Determine the [x, y] coordinate at the center of the cell enclosing the given text.  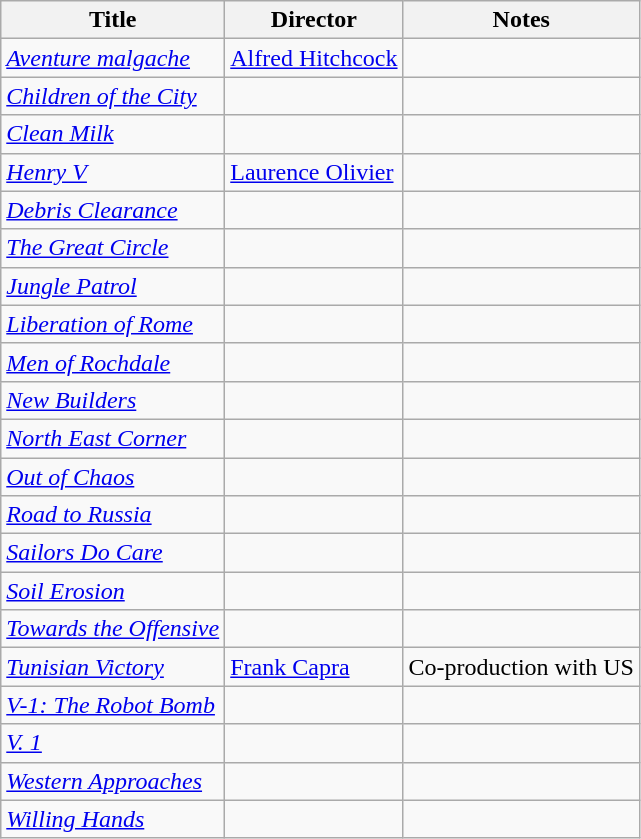
Debris Clearance [113, 210]
V. 1 [113, 743]
Frank Capra [314, 667]
North East Corner [113, 438]
Tunisian Victory [113, 667]
The Great Circle [113, 248]
Out of Chaos [113, 477]
Sailors Do Care [113, 553]
Notes [521, 20]
V-1: The Robot Bomb [113, 705]
Alfred Hitchcock [314, 58]
Willing Hands [113, 819]
Western Approaches [113, 781]
Jungle Patrol [113, 286]
Children of the City [113, 96]
Liberation of Rome [113, 324]
New Builders [113, 400]
Towards the Offensive [113, 629]
Laurence Olivier [314, 172]
Clean Milk [113, 134]
Aventure malgache [113, 58]
Soil Erosion [113, 591]
Road to Russia [113, 515]
Director [314, 20]
Co-production with US [521, 667]
Title [113, 20]
Henry V [113, 172]
Men of Rochdale [113, 362]
